Scan for the cell matching the given text and deliver its [x, y] coordinate at center. 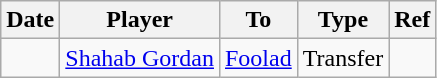
Shahab Gordan [140, 58]
Ref [412, 20]
Date [30, 20]
Foolad [258, 58]
Player [140, 20]
To [258, 20]
Transfer [343, 58]
Type [343, 20]
